Scan for the cell matching the given text and deliver its (x, y) coordinate at center. 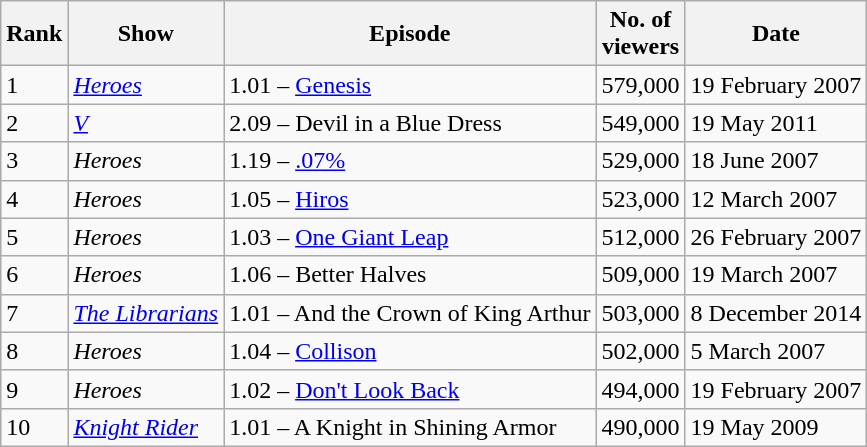
523,000 (640, 199)
Show (146, 34)
509,000 (640, 275)
19 March 2007 (776, 275)
2.09 – Devil in a Blue Dress (410, 123)
26 February 2007 (776, 237)
494,000 (640, 389)
4 (34, 199)
Episode (410, 34)
19 May 2011 (776, 123)
1.19 – .07% (410, 161)
1.06 – Better Halves (410, 275)
1.01 – And the Crown of King Arthur (410, 313)
12 March 2007 (776, 199)
8 (34, 351)
Knight Rider (146, 427)
502,000 (640, 351)
549,000 (640, 123)
490,000 (640, 427)
1.05 – Hiros (410, 199)
V (146, 123)
1.03 – One Giant Leap (410, 237)
1.01 – Genesis (410, 85)
2 (34, 123)
7 (34, 313)
1.02 – Don't Look Back (410, 389)
1 (34, 85)
1.04 – Collison (410, 351)
512,000 (640, 237)
5 (34, 237)
9 (34, 389)
The Librarians (146, 313)
529,000 (640, 161)
Rank (34, 34)
No. ofviewers (640, 34)
1.01 – A Knight in Shining Armor (410, 427)
3 (34, 161)
503,000 (640, 313)
5 March 2007 (776, 351)
8 December 2014 (776, 313)
19 May 2009 (776, 427)
10 (34, 427)
6 (34, 275)
Date (776, 34)
579,000 (640, 85)
18 June 2007 (776, 161)
